Find where the given text appears and provide that cell's center as (X, Y) coordinate. 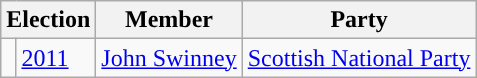
Scottish National Party (359, 58)
Election (48, 20)
2011 (56, 58)
John Swinney (169, 58)
Member (169, 20)
Party (359, 20)
